Extract the [X, Y] coordinate from the center of the cell holding the provided text.  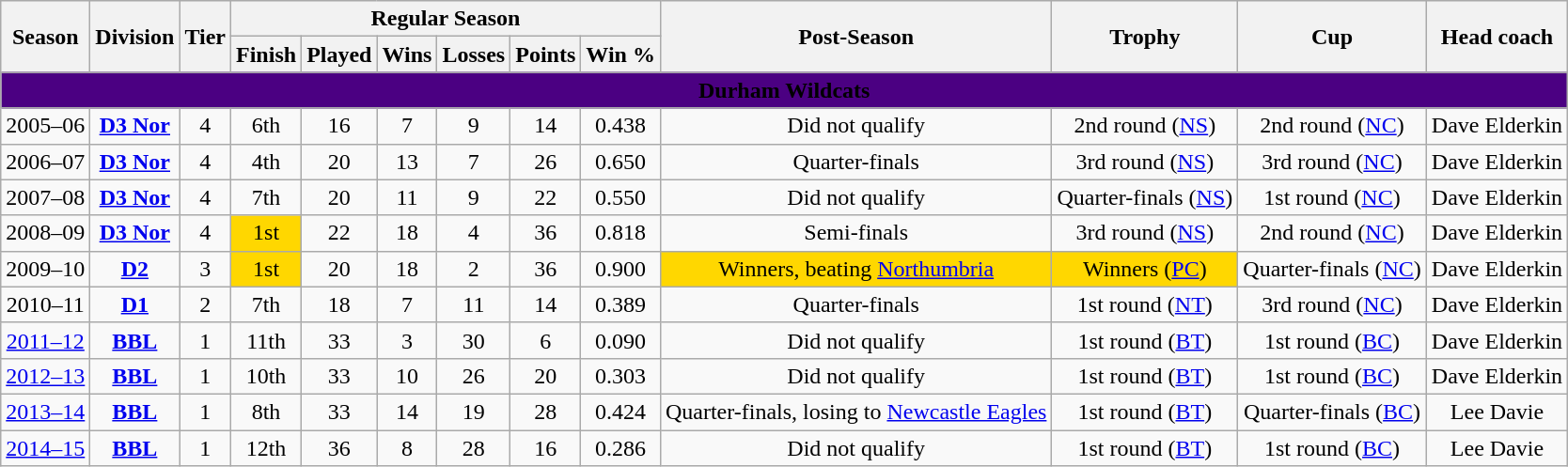
2014–15 [45, 448]
Quarter-finals, losing to Newcastle Eagles [855, 412]
2009–10 [45, 269]
0.650 [620, 162]
2011–12 [45, 340]
D2 [135, 269]
Win % [620, 54]
Played [339, 54]
2008–09 [45, 233]
Quarter-finals (NS) [1145, 197]
8 [407, 448]
2nd round (NS) [1145, 126]
Winners (PC) [1145, 269]
Post-Season [855, 37]
Points [545, 54]
6th [267, 126]
0.818 [620, 233]
10 [407, 376]
0.389 [620, 304]
Season [45, 37]
Finish [267, 54]
Quarter-finals (BC) [1333, 412]
4th [267, 162]
2005–06 [45, 126]
11th [267, 340]
Winners, beating Northumbria [855, 269]
0.550 [620, 197]
0.900 [620, 269]
Head coach [1497, 37]
0.424 [620, 412]
8th [267, 412]
2007–08 [45, 197]
1st round (NC) [1333, 197]
Cup [1333, 37]
Durham Wildcats [784, 90]
2010–11 [45, 304]
2012–13 [45, 376]
12th [267, 448]
Tier [205, 37]
6 [545, 340]
Losses [474, 54]
2013–14 [45, 412]
0.303 [620, 376]
Division [135, 37]
0.286 [620, 448]
0.090 [620, 340]
Quarter-finals (NC) [1333, 269]
2006–07 [45, 162]
Semi-finals [855, 233]
13 [407, 162]
Trophy [1145, 37]
10th [267, 376]
19 [474, 412]
Regular Season [446, 19]
D1 [135, 304]
0.438 [620, 126]
1st round (NT) [1145, 304]
Wins [407, 54]
30 [474, 340]
